From the cell containing the given text, extract its center point as [X, Y] coordinate. 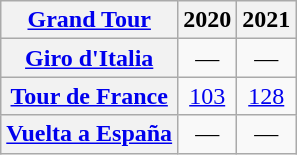
103 [208, 96]
128 [266, 96]
2020 [208, 20]
Grand Tour [90, 20]
Tour de France [90, 96]
2021 [266, 20]
Giro d'Italia [90, 58]
Vuelta a España [90, 134]
